Determine the [x, y] coordinate at the center of the cell enclosing the given text.  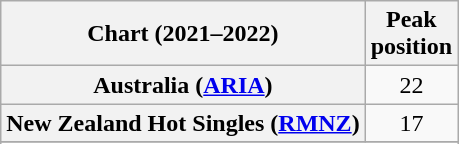
Chart (2021–2022) [183, 34]
17 [411, 123]
Australia (ARIA) [183, 85]
Peakposition [411, 34]
New Zealand Hot Singles (RMNZ) [183, 123]
22 [411, 85]
